Search for the cell housing the specified text and yield its (X, Y) center coordinate. 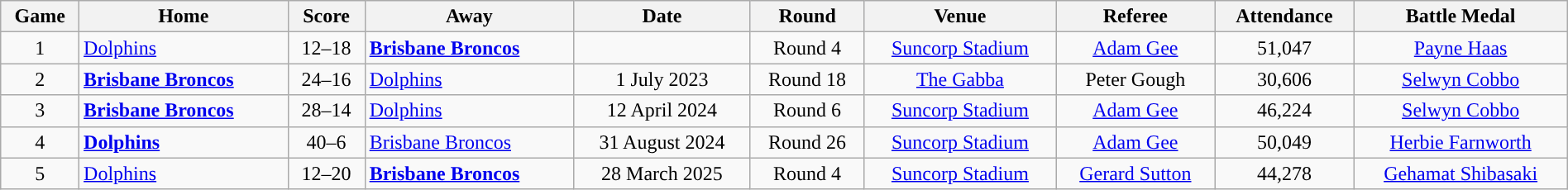
1 (40, 48)
Home (184, 17)
Round (807, 17)
4 (40, 142)
2 (40, 79)
24–16 (326, 79)
12 April 2024 (662, 111)
50,049 (1284, 142)
Gerard Sutton (1135, 173)
Score (326, 17)
Date (662, 17)
44,278 (1284, 173)
12–18 (326, 48)
5 (40, 173)
28 March 2025 (662, 173)
Herbie Farnworth (1460, 142)
Gehamat Shibasaki (1460, 173)
Battle Medal (1460, 17)
3 (40, 111)
12–20 (326, 173)
46,224 (1284, 111)
30,606 (1284, 79)
51,047 (1284, 48)
Venue (960, 17)
Peter Gough (1135, 79)
Round 6 (807, 111)
1 July 2023 (662, 79)
Referee (1135, 17)
Attendance (1284, 17)
40–6 (326, 142)
Game (40, 17)
Round 18 (807, 79)
31 August 2024 (662, 142)
28–14 (326, 111)
The Gabba (960, 79)
Away (469, 17)
Payne Haas (1460, 48)
Round 26 (807, 142)
